Identify which cell holds the provided text, then report its (X, Y) central coordinate. 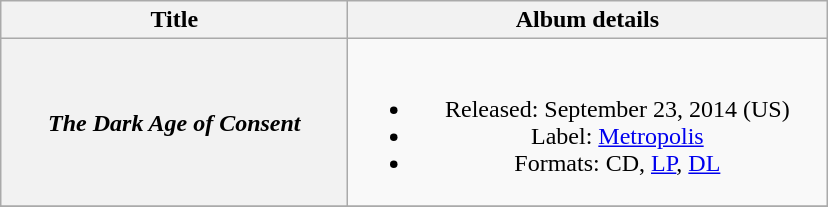
The Dark Age of Consent (174, 122)
Album details (588, 20)
Title (174, 20)
Released: September 23, 2014 (US)Label: MetropolisFormats: CD, LP, DL (588, 122)
